Return (X, Y) of the center of cell containing provided text 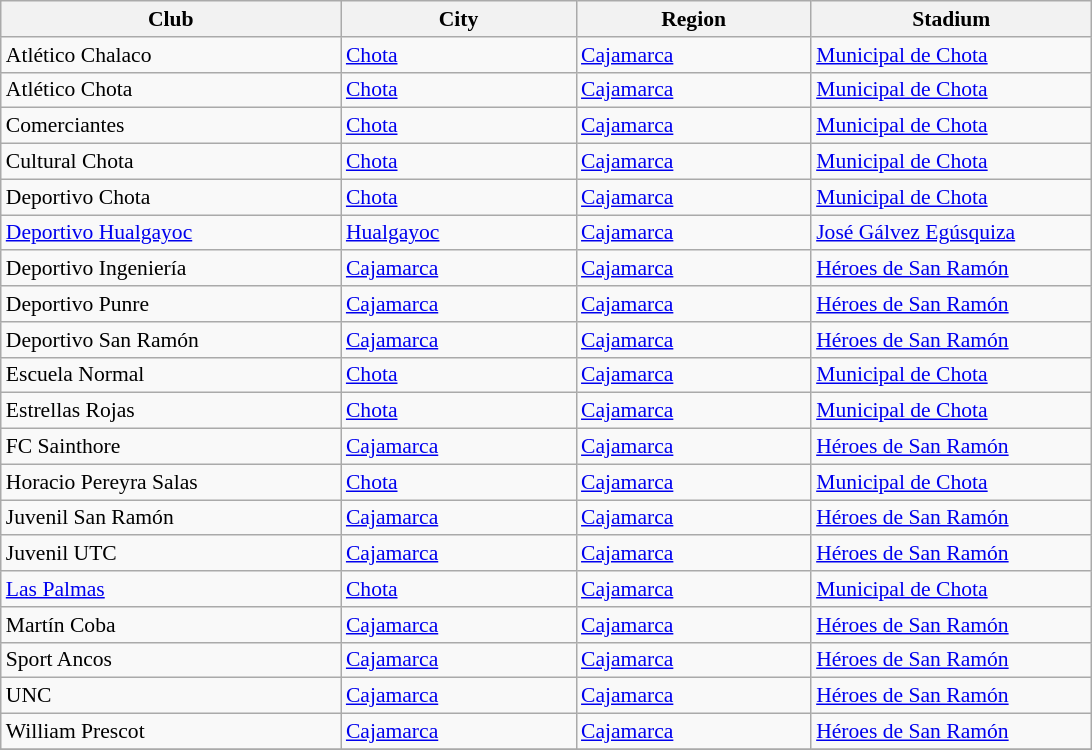
Deportivo Hualgayoc (171, 233)
Atlético Chalaco (171, 55)
Deportivo San Ramón (171, 340)
Estrellas Rojas (171, 411)
Martín Coba (171, 625)
Deportivo Ingeniería (171, 269)
Club (171, 19)
Juvenil San Ramón (171, 518)
Hualgayoc (458, 233)
Horacio Pereyra Salas (171, 482)
Comerciantes (171, 126)
Stadium (951, 19)
Deportivo Chota (171, 197)
Juvenil UTC (171, 554)
FC Sainthore (171, 447)
Region (694, 19)
Las Palmas (171, 589)
Atlético Chota (171, 90)
William Prescot (171, 732)
Sport Ancos (171, 660)
UNC (171, 696)
Cultural Chota (171, 162)
Deportivo Punre (171, 304)
José Gálvez Egúsquiza (951, 233)
Escuela Normal (171, 375)
City (458, 19)
